Scan for the cell matching the given text and deliver its (x, y) coordinate at center. 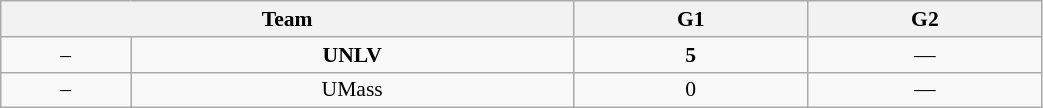
G1 (691, 19)
Team (288, 19)
UMass (352, 90)
UNLV (352, 55)
G2 (925, 19)
5 (691, 55)
0 (691, 90)
